Capture the cell that displays the provided text and extract its (X, Y) central coordinate. 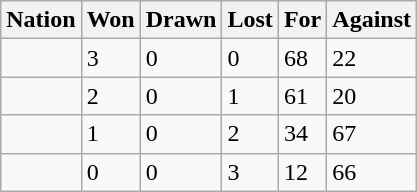
67 (372, 134)
61 (302, 96)
20 (372, 96)
Drawn (181, 20)
Against (372, 20)
22 (372, 58)
66 (372, 172)
Nation (41, 20)
Lost (250, 20)
12 (302, 172)
For (302, 20)
Won (110, 20)
34 (302, 134)
68 (302, 58)
